Provide the [x, y] coordinate of the cell's center where the given text is located.  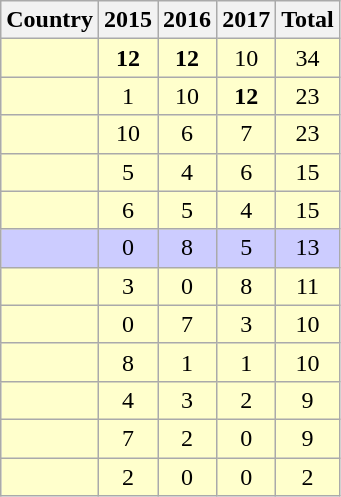
Total [308, 20]
2015 [128, 20]
13 [308, 248]
34 [308, 58]
11 [308, 286]
2016 [188, 20]
Country [50, 20]
2017 [246, 20]
